From the cell containing the given text, extract its center point as [x, y] coordinate. 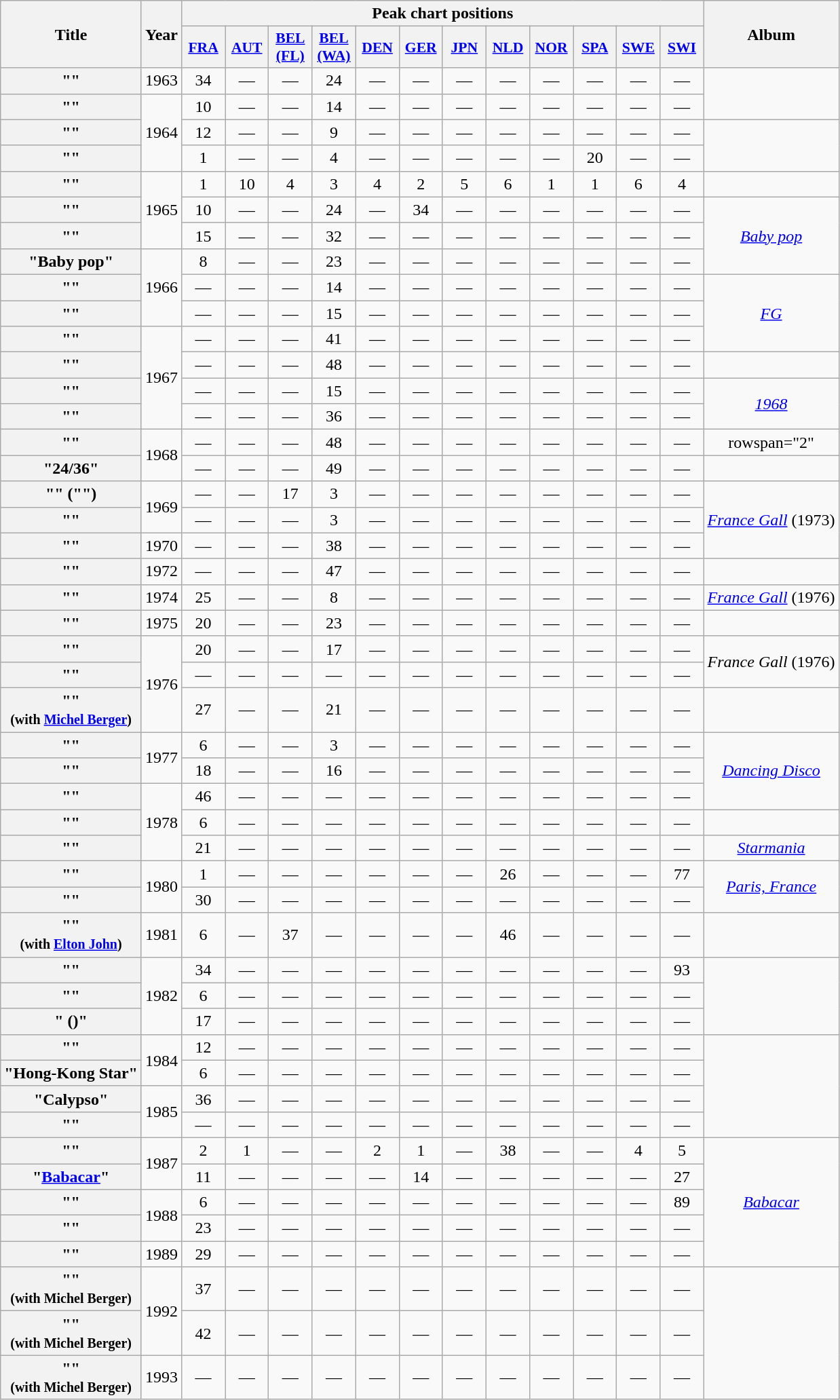
1989 [161, 1254]
1963 [161, 81]
France Gall (1973) [771, 520]
77 [682, 874]
18 [204, 771]
"Babacar" [71, 1176]
1980 [161, 887]
1965 [161, 210]
1987 [161, 1163]
93 [682, 970]
30 [204, 900]
Year [161, 34]
Peak chart positions [443, 14]
Album [771, 34]
BEL(FL) [290, 48]
SPA [595, 48]
1978 [161, 822]
1992 [161, 1311]
Paris, France [771, 887]
1988 [161, 1215]
25 [204, 597]
29 [204, 1254]
NLD [508, 48]
Starmania [771, 848]
1974 [161, 597]
1976 [161, 684]
1981 [161, 935]
41 [334, 339]
11 [204, 1176]
32 [334, 235]
""(with Elton John) [71, 935]
Baby pop [771, 235]
"Baby pop" [71, 261]
42 [204, 1333]
"" ("") [71, 494]
BEL(WA) [334, 48]
1970 [161, 546]
NOR [552, 48]
" ()" [71, 1021]
47 [334, 571]
SWI [682, 48]
1972 [161, 571]
1975 [161, 623]
1964 [161, 132]
1969 [161, 507]
Title [71, 34]
Dancing Disco [771, 770]
Babacar [771, 1202]
9 [334, 132]
49 [334, 468]
FG [771, 313]
DEN [377, 48]
89 [682, 1203]
"Calypso" [71, 1099]
SWE [638, 48]
1966 [161, 287]
"Hong-Kong Star" [71, 1073]
"24/36" [71, 468]
rowspan="2" [771, 442]
FRA [204, 48]
1967 [161, 378]
JPN [464, 48]
1993 [161, 1378]
1977 [161, 757]
1985 [161, 1112]
GER [421, 48]
1984 [161, 1060]
26 [508, 874]
16 [334, 771]
AUT [247, 48]
1982 [161, 996]
